Detect which cell encompasses the target text, then output its [X, Y] center coordinate. 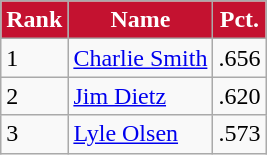
2 [34, 96]
.620 [240, 96]
Jim Dietz [140, 96]
Lyle Olsen [140, 134]
Charlie Smith [140, 58]
3 [34, 134]
1 [34, 58]
Pct. [240, 20]
Name [140, 20]
Rank [34, 20]
.573 [240, 134]
.656 [240, 58]
